Detect which cell encompasses the target text, then output its (X, Y) center coordinate. 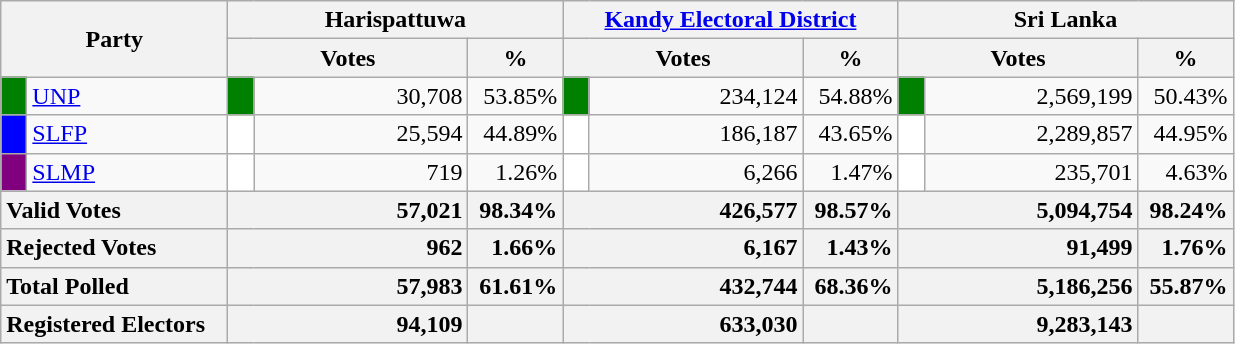
1.66% (516, 248)
Rejected Votes (114, 248)
633,030 (683, 324)
43.65% (850, 134)
94,109 (348, 324)
6,266 (696, 172)
186,187 (696, 134)
Total Polled (114, 286)
4.63% (1186, 172)
Harispattuwa (396, 20)
57,021 (348, 210)
6,167 (683, 248)
44.89% (516, 134)
719 (361, 172)
98.24% (1186, 210)
55.87% (1186, 286)
2,569,199 (1031, 96)
UNP (128, 96)
2,289,857 (1031, 134)
54.88% (850, 96)
234,124 (696, 96)
98.57% (850, 210)
Party (114, 39)
25,594 (361, 134)
432,744 (683, 286)
1.43% (850, 248)
68.36% (850, 286)
98.34% (516, 210)
57,983 (348, 286)
SLFP (128, 134)
Valid Votes (114, 210)
50.43% (1186, 96)
91,499 (1018, 248)
962 (348, 248)
235,701 (1031, 172)
Sri Lanka (1066, 20)
426,577 (683, 210)
1.76% (1186, 248)
5,186,256 (1018, 286)
61.61% (516, 286)
1.47% (850, 172)
SLMP (128, 172)
53.85% (516, 96)
Registered Electors (114, 324)
44.95% (1186, 134)
9,283,143 (1018, 324)
1.26% (516, 172)
5,094,754 (1018, 210)
Kandy Electoral District (730, 20)
30,708 (361, 96)
